Return [x, y] of the center of cell containing provided text 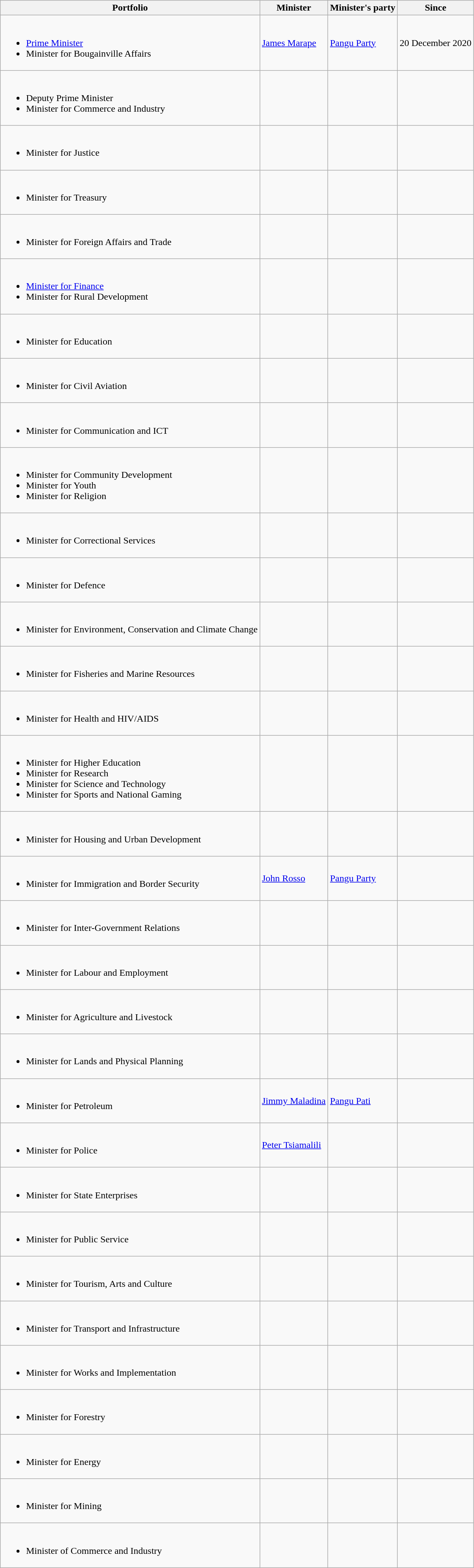
Minister for Foreign Affairs and Trade [130, 237]
Minister for Correctional Services [130, 535]
Minister for FinanceMinister for Rural Development [130, 286]
Minister [293, 8]
Minister for Justice [130, 148]
Minister for Lands and Physical Planning [130, 1056]
Portfolio [130, 8]
Minister for Immigration and Border Security [130, 879]
Minister for Higher EducationMinister for ResearchMinister for Science and TechnologyMinister for Sports and National Gaming [130, 774]
Deputy Prime MinisterMinister for Commerce and Industry [130, 98]
Peter Tsiamalili [293, 1145]
Minister for Tourism, Arts and Culture [130, 1278]
Minister for Education [130, 336]
Minister for Fisheries and Marine Resources [130, 669]
Minister for Mining [130, 1501]
James Marape [293, 43]
Minister's party [363, 8]
Minister for Environment, Conservation and Climate Change [130, 625]
Since [435, 8]
Minister for Inter-Government Relations [130, 923]
Minister of Commerce and Industry [130, 1546]
20 December 2020 [435, 43]
Minister for Works and Implementation [130, 1368]
Minister for Civil Aviation [130, 381]
Minister for Energy [130, 1457]
Minister for Health and HIV/AIDS [130, 713]
Minister for Transport and Infrastructure [130, 1323]
Minister for Public Service [130, 1234]
Minister for Community DevelopmentMinister for YouthMinister for Religion [130, 480]
Jimmy Maladina [293, 1100]
John Rosso [293, 879]
Minister for Petroleum [130, 1100]
Minister for Agriculture and Livestock [130, 1012]
Minister for Communication and ICT [130, 425]
Minister for State Enterprises [130, 1189]
Minister for Forestry [130, 1412]
Prime MinisterMinister for Bougainville Affairs [130, 43]
Minister for Treasury [130, 192]
Minister for Labour and Employment [130, 967]
Minister for Housing and Urban Development [130, 834]
Pangu Pati [363, 1100]
Minister for Defence [130, 580]
Minister for Police [130, 1145]
